Determine the (x, y) coordinate at the center of the cell enclosing the given text.  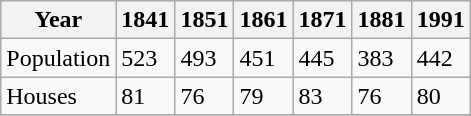
445 (322, 58)
1861 (264, 20)
Houses (58, 96)
1851 (204, 20)
Population (58, 58)
493 (204, 58)
81 (146, 96)
1871 (322, 20)
83 (322, 96)
451 (264, 58)
442 (440, 58)
1841 (146, 20)
1991 (440, 20)
523 (146, 58)
79 (264, 96)
383 (382, 58)
1881 (382, 20)
Year (58, 20)
80 (440, 96)
